Pinpoint the cell where the given text exists, returning its (x, y) midpoint coordinate. 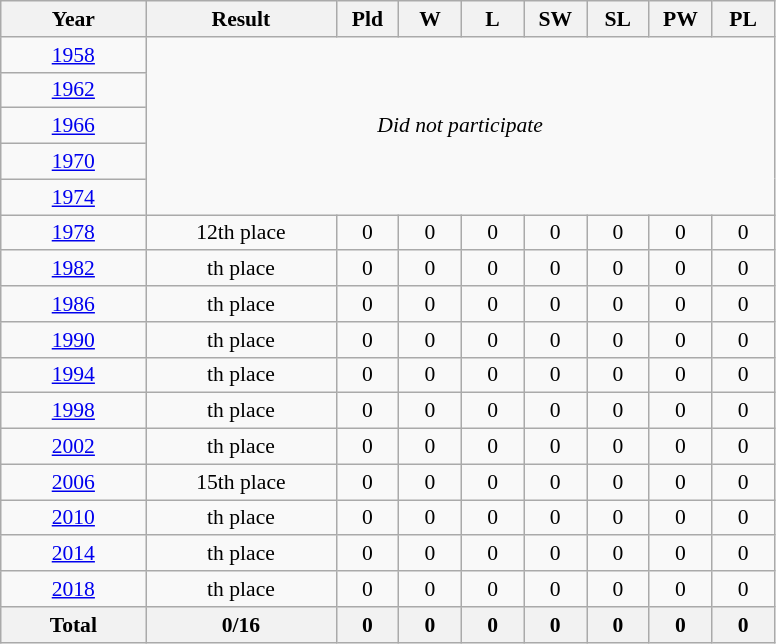
Did not participate (460, 126)
Year (74, 19)
PW (680, 19)
2006 (74, 482)
1962 (74, 90)
L (492, 19)
2002 (74, 447)
PL (744, 19)
Result (241, 19)
W (430, 19)
1970 (74, 162)
2018 (74, 589)
1974 (74, 197)
SL (618, 19)
1998 (74, 411)
Pld (368, 19)
1994 (74, 375)
15th place (241, 482)
1990 (74, 340)
0/16 (241, 625)
2010 (74, 518)
1982 (74, 269)
1978 (74, 233)
Total (74, 625)
1958 (74, 55)
2014 (74, 554)
SW (556, 19)
1986 (74, 304)
1966 (74, 126)
12th place (241, 233)
